For the text-containing cell, return its midpoint in [X, Y] coordinate format. 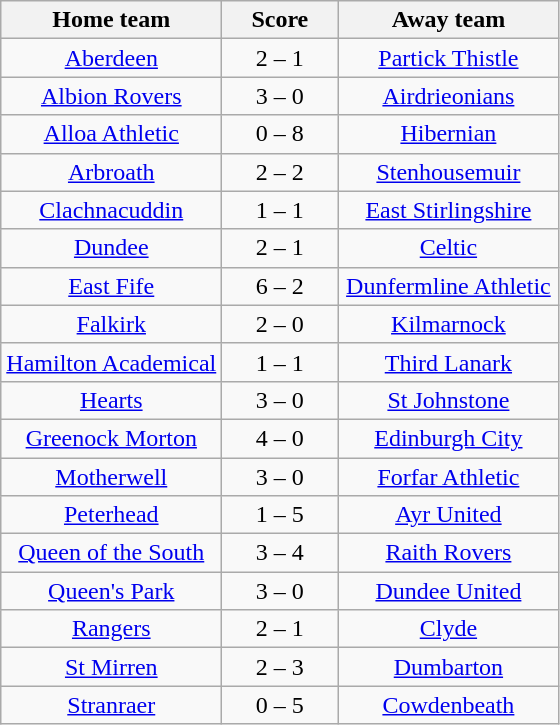
Ayr United [448, 515]
Dundee [112, 248]
Peterhead [112, 515]
0 – 8 [280, 134]
3 – 4 [280, 553]
Queen's Park [112, 591]
Dunfermline Athletic [448, 286]
4 – 0 [280, 438]
Alloa Athletic [112, 134]
Score [280, 20]
Rangers [112, 629]
Aberdeen [112, 58]
East Stirlingshire [448, 210]
Edinburgh City [448, 438]
Albion Rovers [112, 96]
Partick Thistle [448, 58]
St Johnstone [448, 400]
Stenhousemuir [448, 172]
2 – 3 [280, 667]
Celtic [448, 248]
Away team [448, 20]
Airdrieonians [448, 96]
1 – 5 [280, 515]
2 – 0 [280, 324]
Hibernian [448, 134]
East Fife [112, 286]
Hearts [112, 400]
Raith Rovers [448, 553]
Dundee United [448, 591]
St Mirren [112, 667]
Queen of the South [112, 553]
Kilmarnock [448, 324]
Motherwell [112, 477]
Falkirk [112, 324]
Clachnacuddin [112, 210]
Dumbarton [448, 667]
Hamilton Academical [112, 362]
Cowdenbeath [448, 705]
2 – 2 [280, 172]
Home team [112, 20]
Forfar Athletic [448, 477]
Clyde [448, 629]
0 – 5 [280, 705]
Stranraer [112, 705]
6 – 2 [280, 286]
Third Lanark [448, 362]
Greenock Morton [112, 438]
Arbroath [112, 172]
